Determine the [x, y] coordinate at the center of the cell enclosing the given text.  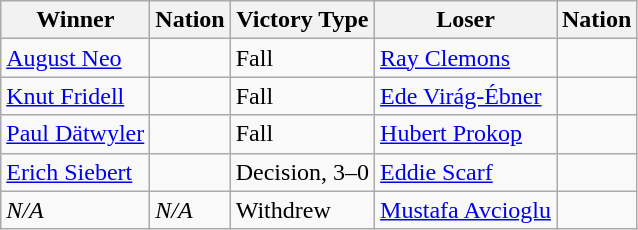
Withdrew [302, 210]
Eddie Scarf [466, 172]
Loser [466, 20]
Erich Siebert [76, 172]
Decision, 3–0 [302, 172]
August Neo [76, 58]
Knut Fridell [76, 96]
Ray Clemons [466, 58]
Mustafa Avcioglu [466, 210]
Victory Type [302, 20]
Ede Virág-Ébner [466, 96]
Winner [76, 20]
Hubert Prokop [466, 134]
Paul Dätwyler [76, 134]
